Return (x, y) of the center of cell containing provided text 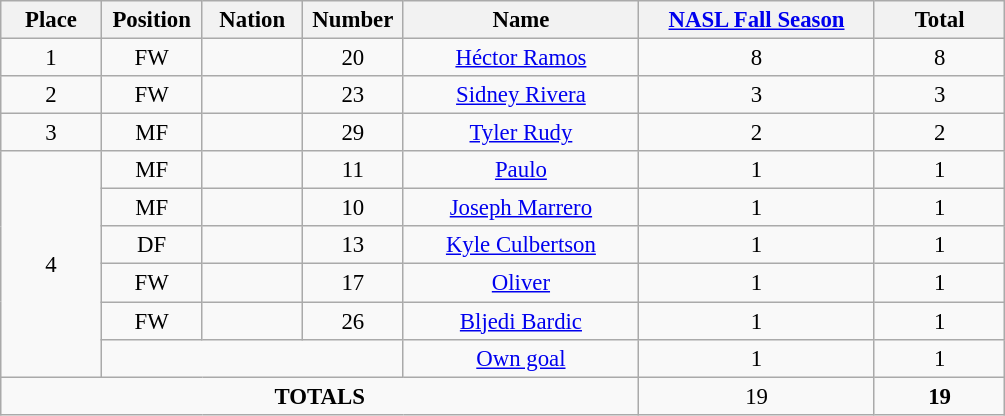
Paulo (521, 170)
Name (521, 20)
Number (354, 20)
Joseph Marrero (521, 208)
Sidney Rivera (521, 95)
Own goal (521, 358)
4 (52, 264)
Position (152, 20)
20 (354, 58)
13 (354, 245)
NASL Fall Season (757, 20)
23 (354, 95)
10 (354, 208)
DF (152, 245)
TOTALS (320, 396)
Place (52, 20)
Tyler Rudy (521, 133)
Total (940, 20)
26 (354, 321)
Kyle Culbertson (521, 245)
17 (354, 283)
11 (354, 170)
29 (354, 133)
Oliver (521, 283)
Héctor Ramos (521, 58)
Nation (252, 20)
Bljedi Bardic (521, 321)
